Identify which cell holds the provided text, then report its (x, y) central coordinate. 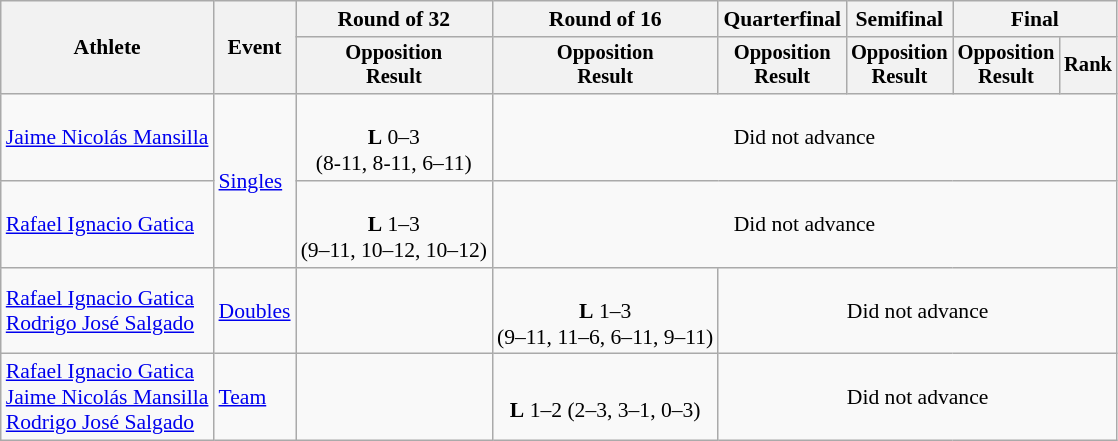
Rafael Ignacio GaticaJaime Nicolás MansillaRodrigo José Salgado (108, 398)
Jaime Nicolás Mansilla (108, 138)
Quarterfinal (782, 19)
Singles (255, 180)
Rafael Ignacio Gatica (108, 224)
Semifinal (900, 19)
Rafael Ignacio GaticaRodrigo José Salgado (108, 312)
Round of 16 (605, 19)
L 0–3(8-11, 8-11, 6–11) (394, 138)
Final (1035, 19)
Rank (1088, 66)
L 1–3(9–11, 10–12, 10–12) (394, 224)
Doubles (255, 312)
Round of 32 (394, 19)
L 1–2 (2–3, 3–1, 0–3) (605, 398)
L 1–3(9–11, 11–6, 6–11, 9–11) (605, 312)
Athlete (108, 48)
Team (255, 398)
Event (255, 48)
